Scan for the cell matching the given text and deliver its (x, y) coordinate at center. 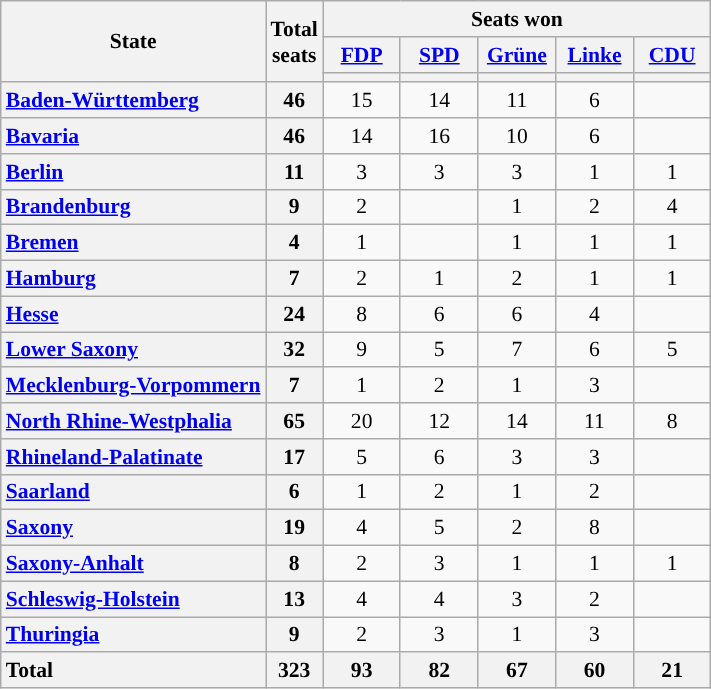
17 (294, 457)
20 (362, 421)
Thuringia (134, 635)
Saarland (134, 492)
Lower Saxony (134, 350)
19 (294, 528)
CDU (672, 55)
323 (294, 671)
24 (294, 314)
SPD (439, 55)
North Rhine-Westphalia (134, 421)
Baden-Württemberg (134, 101)
Saxony (134, 528)
60 (595, 671)
Hamburg (134, 279)
15 (362, 101)
12 (439, 421)
State (134, 42)
82 (439, 671)
Bremen (134, 243)
Mecklenburg-Vorpommern (134, 386)
13 (294, 599)
Seats won (517, 19)
10 (517, 136)
Brandenburg (134, 207)
FDP (362, 55)
Totalseats (294, 42)
Total (134, 671)
Saxony-Anhalt (134, 564)
Grüne (517, 55)
Bavaria (134, 136)
Hesse (134, 314)
Linke (595, 55)
93 (362, 671)
16 (439, 136)
65 (294, 421)
32 (294, 350)
67 (517, 671)
Rhineland-Palatinate (134, 457)
21 (672, 671)
Berlin (134, 172)
Schleswig-Holstein (134, 599)
